Identify which cell holds the provided text, then report its (X, Y) central coordinate. 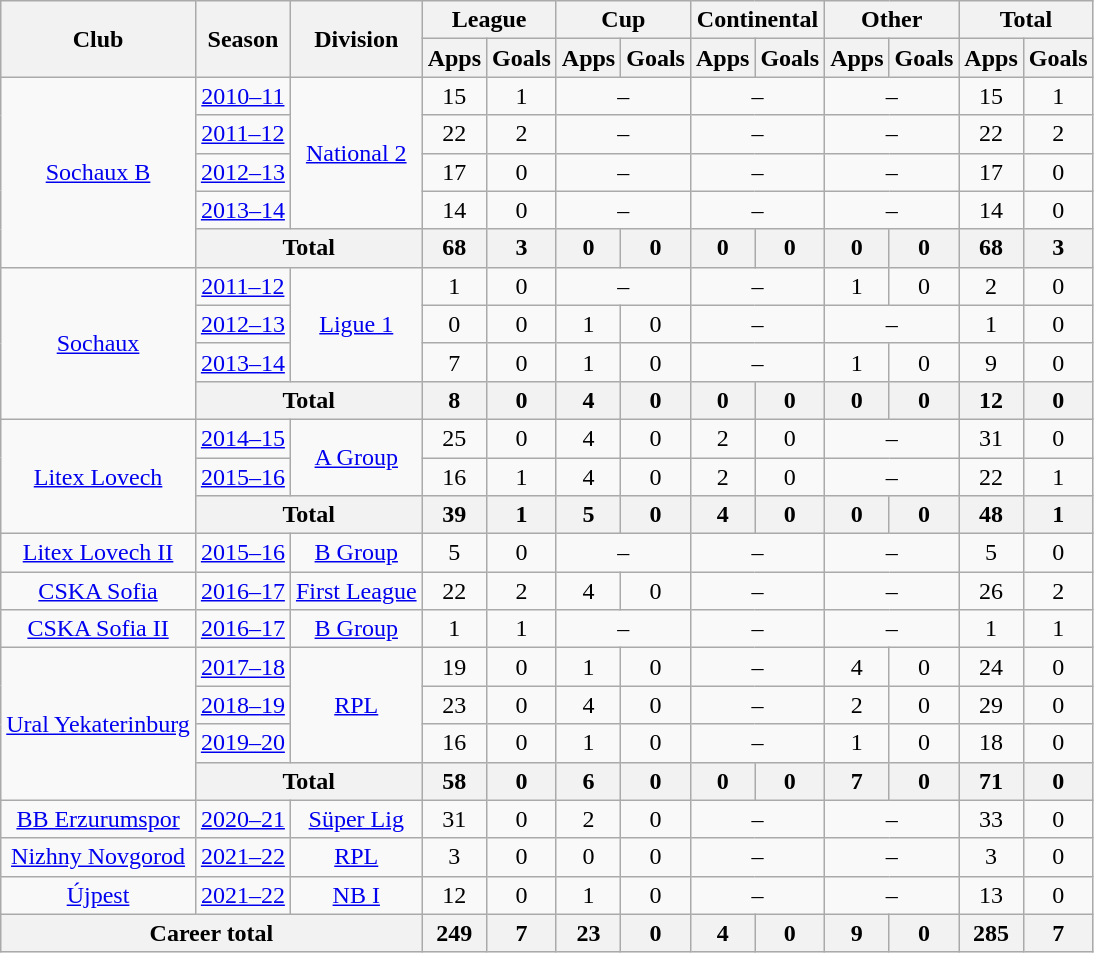
13 (991, 895)
48 (991, 515)
Career total (212, 933)
NB I (356, 895)
Litex Lovech II (98, 553)
A Group (356, 457)
19 (454, 667)
25 (454, 438)
6 (588, 781)
8 (454, 400)
285 (991, 933)
2019–20 (242, 743)
Division (356, 39)
39 (454, 515)
BB Erzurumspor (98, 819)
CSKA Sofia (98, 591)
33 (991, 819)
Continental (757, 20)
Sochaux (98, 343)
League (489, 20)
Sochaux B (98, 172)
26 (991, 591)
71 (991, 781)
24 (991, 667)
Süper Lig (356, 819)
2014–15 (242, 438)
2018–19 (242, 705)
First League (356, 591)
2017–18 (242, 667)
Litex Lovech (98, 476)
Cup (623, 20)
Club (98, 39)
29 (991, 705)
Ural Yekaterinburg (98, 724)
CSKA Sofia II (98, 629)
Ligue 1 (356, 324)
249 (454, 933)
National 2 (356, 153)
Újpest (98, 895)
Season (242, 39)
2010–11 (242, 96)
2020–21 (242, 819)
58 (454, 781)
Other (892, 20)
Nizhny Novgorod (98, 857)
18 (991, 743)
